Locate the cell with the specified text and output its [X, Y] center coordinate. 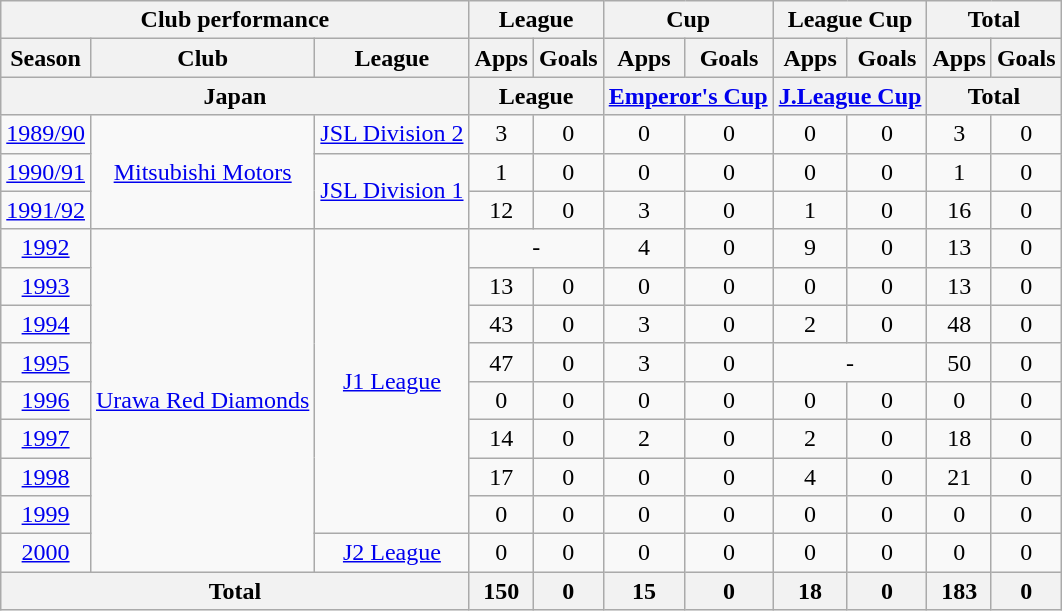
1997 [46, 438]
1999 [46, 515]
1993 [46, 286]
150 [501, 591]
Urawa Red Diamonds [202, 400]
12 [501, 210]
43 [501, 324]
League Cup [850, 20]
1996 [46, 400]
Season [46, 58]
16 [959, 210]
J1 League [392, 381]
JSL Division 1 [392, 191]
1998 [46, 477]
Japan [235, 96]
Emperor's Cup [688, 96]
Club performance [235, 20]
50 [959, 362]
183 [959, 591]
1994 [46, 324]
1989/90 [46, 134]
JSL Division 2 [392, 134]
17 [501, 477]
J.League Cup [850, 96]
2000 [46, 553]
9 [810, 248]
Cup [688, 20]
1991/92 [46, 210]
1990/91 [46, 172]
Mitsubishi Motors [202, 172]
47 [501, 362]
21 [959, 477]
14 [501, 438]
15 [644, 591]
1995 [46, 362]
1992 [46, 248]
Club [202, 58]
J2 League [392, 553]
48 [959, 324]
